Search for the cell housing the specified text and yield its (x, y) center coordinate. 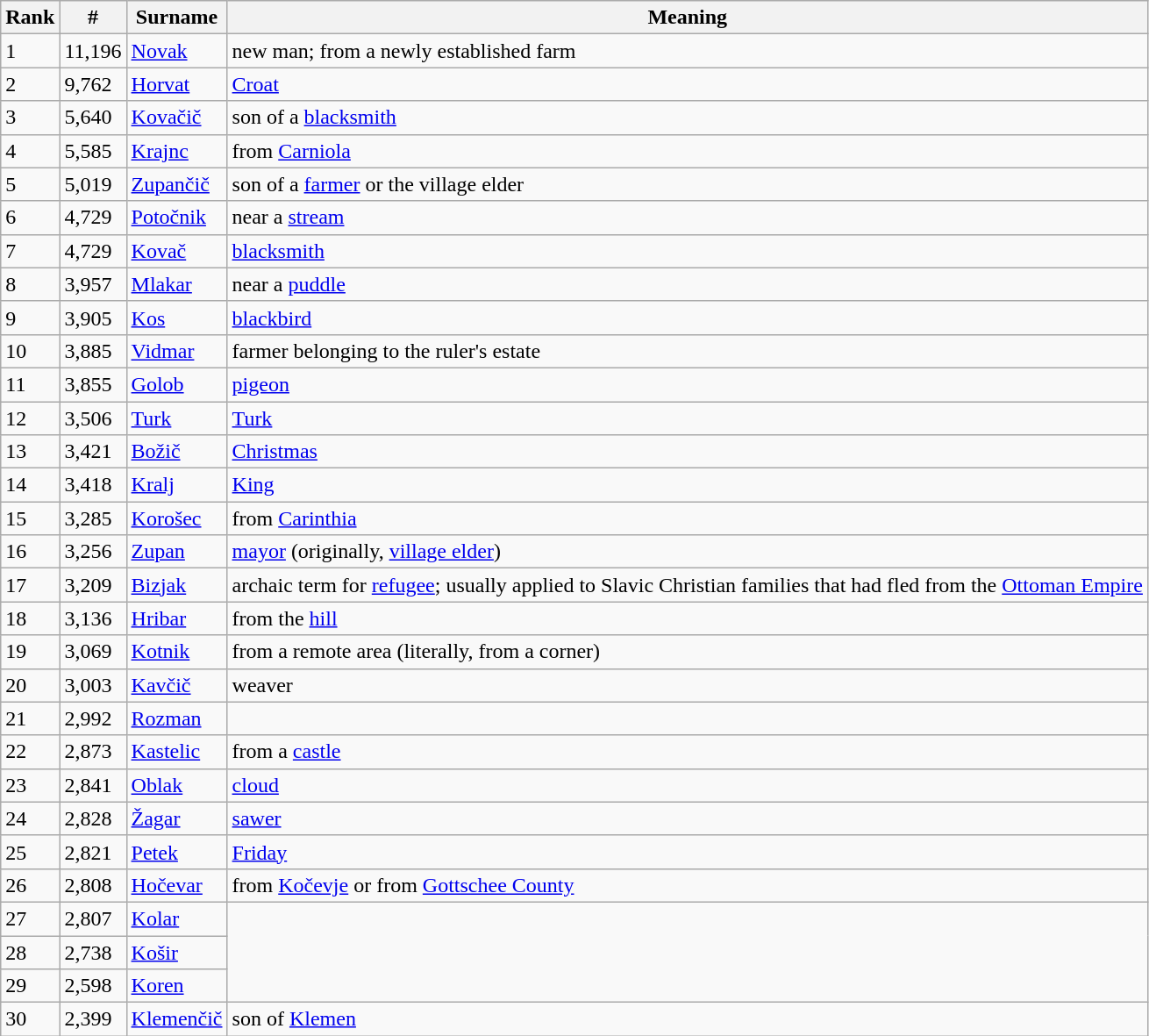
3,506 (93, 418)
King (688, 485)
2,598 (93, 986)
26 (30, 885)
Novak (177, 51)
archaic term for refugee; usually applied to Slavic Christian families that had fled from the Ottoman Empire (688, 585)
20 (30, 685)
3,957 (93, 284)
from the hill (688, 618)
1 (30, 51)
3,885 (93, 351)
blacksmith (688, 251)
8 (30, 284)
9,762 (93, 84)
Petek (177, 852)
5,585 (93, 151)
5 (30, 184)
Horvat (177, 84)
from a castle (688, 752)
3,256 (93, 552)
Korošec (177, 518)
29 (30, 986)
2,828 (93, 818)
Klemenčič (177, 1019)
3,003 (93, 685)
Meaning (688, 18)
Oblak (177, 785)
3,855 (93, 384)
10 (30, 351)
5,019 (93, 184)
from Kočevje or from Gottschee County (688, 885)
Bizjak (177, 585)
near a stream (688, 218)
13 (30, 452)
9 (30, 318)
from a remote area (literally, from a corner) (688, 652)
3,418 (93, 485)
3,136 (93, 618)
son of a farmer or the village elder (688, 184)
25 (30, 852)
Potočnik (177, 218)
weaver (688, 685)
Koren (177, 986)
15 (30, 518)
Kos (177, 318)
Croat (688, 84)
Hribar (177, 618)
# (93, 18)
pigeon (688, 384)
2 (30, 84)
from Carinthia (688, 518)
3,421 (93, 452)
3,209 (93, 585)
Christmas (688, 452)
Kavčič (177, 685)
24 (30, 818)
14 (30, 485)
Friday (688, 852)
Kastelic (177, 752)
son of a blacksmith (688, 118)
Mlakar (177, 284)
11,196 (93, 51)
5,640 (93, 118)
3 (30, 118)
21 (30, 718)
Zupančič (177, 184)
Vidmar (177, 351)
from Carniola (688, 151)
6 (30, 218)
2,399 (93, 1019)
17 (30, 585)
Kovač (177, 251)
16 (30, 552)
cloud (688, 785)
23 (30, 785)
Kovačič (177, 118)
11 (30, 384)
near a puddle (688, 284)
27 (30, 918)
Kotnik (177, 652)
Surname (177, 18)
son of Klemen (688, 1019)
Rozman (177, 718)
3,069 (93, 652)
mayor (originally, village elder) (688, 552)
Golob (177, 384)
Krajnc (177, 151)
30 (30, 1019)
Hočevar (177, 885)
18 (30, 618)
2,873 (93, 752)
sawer (688, 818)
19 (30, 652)
22 (30, 752)
2,841 (93, 785)
3,905 (93, 318)
Božič (177, 452)
12 (30, 418)
Kolar (177, 918)
Kralj (177, 485)
2,738 (93, 952)
2,808 (93, 885)
2,807 (93, 918)
Žagar (177, 818)
Zupan (177, 552)
Košir (177, 952)
Rank (30, 18)
farmer belonging to the ruler's estate (688, 351)
new man; from a newly established farm (688, 51)
2,992 (93, 718)
blackbird (688, 318)
2,821 (93, 852)
3,285 (93, 518)
4 (30, 151)
28 (30, 952)
7 (30, 251)
